Provide the (X, Y) coordinate of the cell's center where the given text is located.  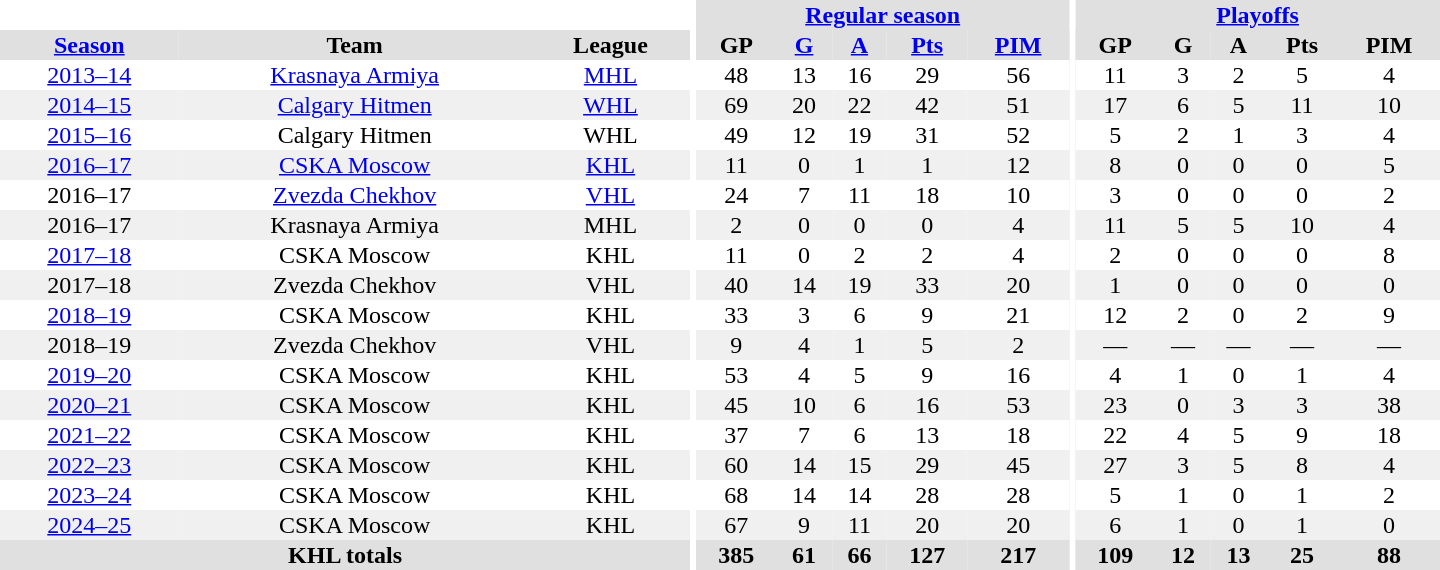
2014–15 (90, 105)
2023–24 (90, 495)
2015–16 (90, 135)
88 (1389, 555)
27 (1115, 465)
15 (860, 465)
KHL totals (345, 555)
Team (355, 45)
Season (90, 45)
61 (804, 555)
Regular season (882, 15)
60 (736, 465)
51 (1018, 105)
2022–23 (90, 465)
385 (736, 555)
League (610, 45)
2013–14 (90, 75)
68 (736, 495)
67 (736, 525)
37 (736, 435)
31 (927, 135)
2024–25 (90, 525)
24 (736, 195)
56 (1018, 75)
2020–21 (90, 405)
69 (736, 105)
25 (1302, 555)
23 (1115, 405)
217 (1018, 555)
109 (1115, 555)
Playoffs (1258, 15)
21 (1018, 315)
40 (736, 285)
66 (860, 555)
127 (927, 555)
17 (1115, 105)
38 (1389, 405)
49 (736, 135)
52 (1018, 135)
48 (736, 75)
2021–22 (90, 435)
2019–20 (90, 375)
42 (927, 105)
